Locate the cell with the specified text and output its [x, y] center coordinate. 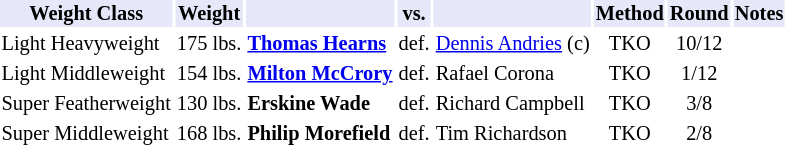
10/12 [699, 44]
vs. [414, 14]
Light Heavyweight [86, 44]
3/8 [699, 104]
Thomas Hearns [320, 44]
Method [630, 14]
Richard Campbell [512, 104]
Erskine Wade [320, 104]
Super Featherweight [86, 104]
130 lbs. [209, 104]
Notes [759, 14]
Dennis Andries (c) [512, 44]
Weight [209, 14]
Milton McCrory [320, 74]
175 lbs. [209, 44]
Rafael Corona [512, 74]
Round [699, 14]
1/12 [699, 74]
Weight Class [86, 14]
154 lbs. [209, 74]
Light Middleweight [86, 74]
